Scan for the cell matching the given text and deliver its (x, y) coordinate at center. 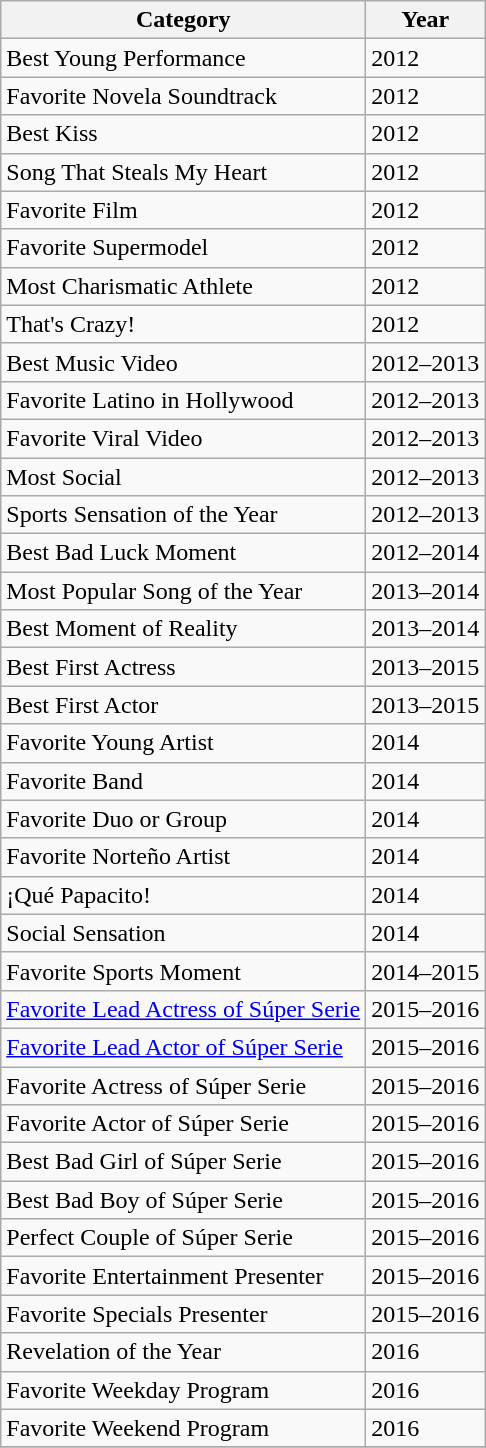
Favorite Viral Video (184, 438)
¡Qué Papacito! (184, 895)
Best Bad Girl of Súper Serie (184, 1162)
Favorite Norteño Artist (184, 857)
Social Sensation (184, 933)
Favorite Lead Actor of Súper Serie (184, 1047)
2012–2014 (426, 553)
Perfect Couple of Súper Serie (184, 1238)
Song That Steals My Heart (184, 172)
Most Charismatic Athlete (184, 286)
Favorite Band (184, 781)
Favorite Entertainment Presenter (184, 1276)
Best First Actress (184, 667)
Favorite Weekend Program (184, 1428)
Most Popular Song of the Year (184, 591)
Favorite Duo or Group (184, 819)
Best Bad Boy of Súper Serie (184, 1200)
That's Crazy! (184, 324)
Favorite Weekday Program (184, 1390)
Category (184, 20)
Best Moment of Reality (184, 629)
Best Bad Luck Moment (184, 553)
Favorite Specials Presenter (184, 1314)
Best Music Video (184, 362)
Sports Sensation of the Year (184, 515)
Best Kiss (184, 134)
Favorite Lead Actress of Súper Serie (184, 1009)
Favorite Latino in Hollywood (184, 400)
2014–2015 (426, 971)
Most Social (184, 477)
Best First Actor (184, 705)
Favorite Novela Soundtrack (184, 96)
Favorite Sports Moment (184, 971)
Favorite Actress of Súper Serie (184, 1085)
Favorite Young Artist (184, 743)
Favorite Actor of Súper Serie (184, 1124)
Favorite Supermodel (184, 248)
Year (426, 20)
Best Young Performance (184, 58)
Favorite Film (184, 210)
Revelation of the Year (184, 1352)
